Output the [X, Y] coordinate of the center of the cell containing the given text.  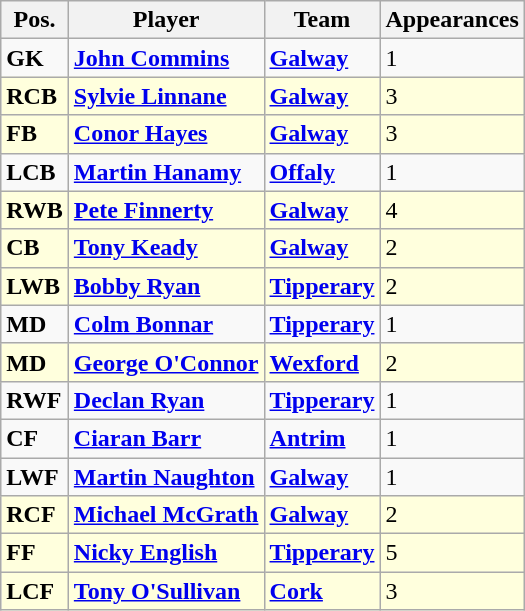
Declan Ryan [166, 400]
Ciaran Barr [166, 438]
Colm Bonnar [166, 324]
CB [35, 248]
Tony O'Sullivan [166, 591]
Appearances [452, 20]
Michael McGrath [166, 515]
John Commins [166, 58]
RCB [35, 96]
Nicky English [166, 553]
Pete Finnerty [166, 210]
Cork [322, 591]
Conor Hayes [166, 134]
Martin Hanamy [166, 172]
RWB [35, 210]
Sylvie Linnane [166, 96]
Wexford [322, 362]
5 [452, 553]
Team [322, 20]
LWF [35, 477]
Bobby Ryan [166, 286]
Offaly [322, 172]
George O'Connor [166, 362]
LWB [35, 286]
4 [452, 210]
FB [35, 134]
Antrim [322, 438]
GK [35, 58]
LCB [35, 172]
FF [35, 553]
RCF [35, 515]
Martin Naughton [166, 477]
RWF [35, 400]
Pos. [35, 20]
Player [166, 20]
Tony Keady [166, 248]
LCF [35, 591]
CF [35, 438]
